Find where the given text appears and provide that cell's center as [x, y] coordinate. 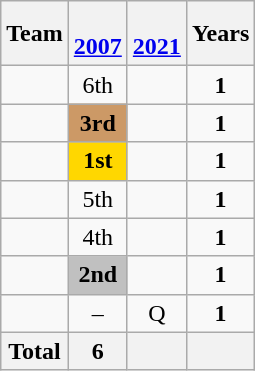
Years [220, 34]
Q [156, 313]
2007 [98, 34]
2021 [156, 34]
4th [98, 237]
6 [98, 351]
2nd [98, 275]
Total [35, 351]
3rd [98, 123]
6th [98, 85]
1st [98, 161]
Team [35, 34]
– [98, 313]
5th [98, 199]
